Output the [X, Y] coordinate of the center of the cell containing the given text.  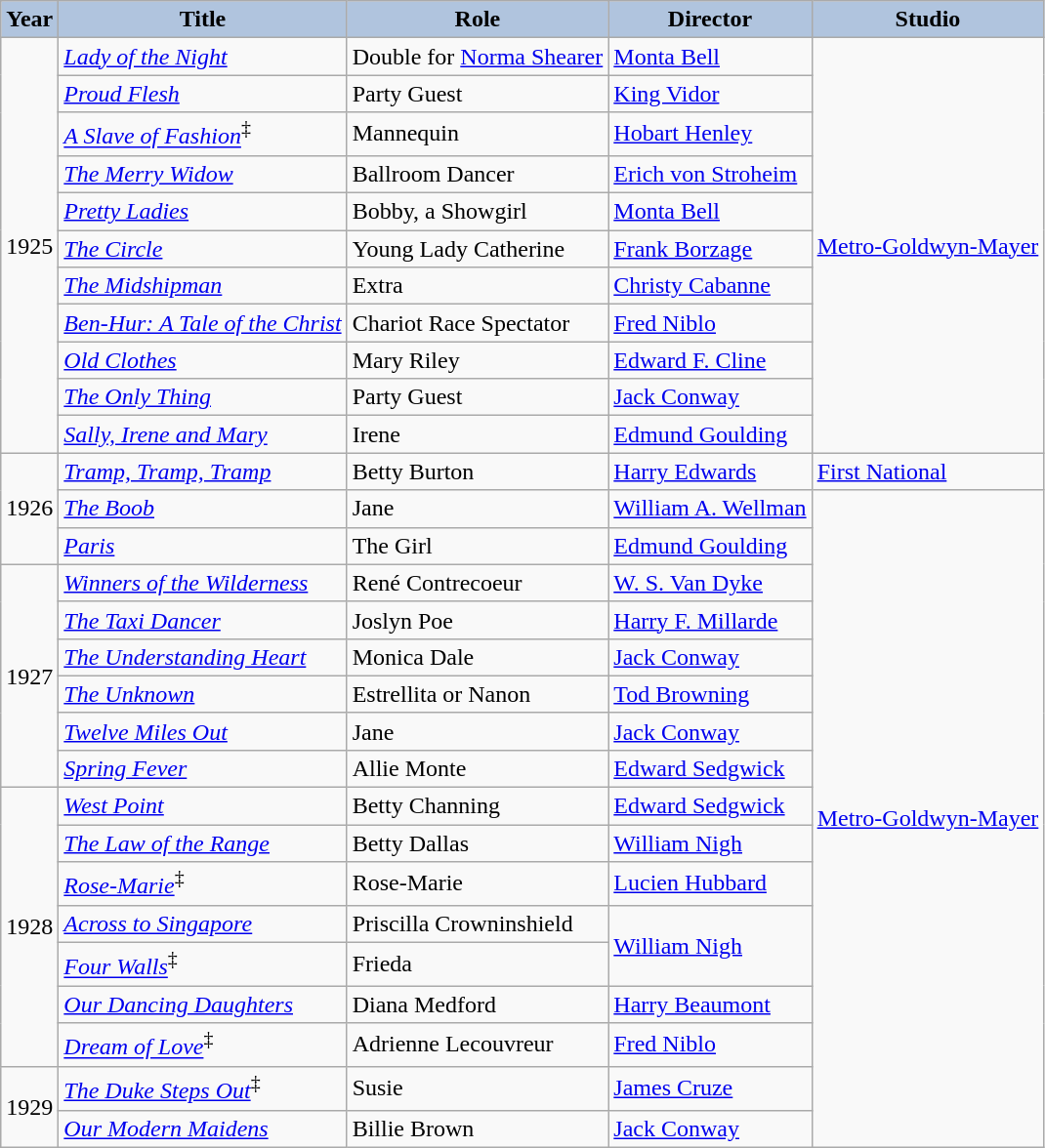
Harry F. Millarde [710, 620]
Edward F. Cline [710, 360]
Title [203, 20]
Dream of Love‡ [203, 1045]
Young Lady Catherine [478, 249]
René Contrecoeur [478, 583]
Priscilla Crowninshield [478, 923]
Our Dancing Daughters [203, 1004]
1929 [29, 1107]
Betty Burton [478, 471]
1928 [29, 927]
Frieda [478, 964]
1926 [29, 509]
Joslyn Poe [478, 620]
Ballroom Dancer [478, 174]
Lucien Hubbard [710, 884]
Susie [478, 1087]
Harry Beaumont [710, 1004]
Rose-Marie‡ [203, 884]
Tod Browning [710, 694]
The Understanding Heart [203, 657]
Billie Brown [478, 1128]
Proud Flesh [203, 94]
King Vidor [710, 94]
The Unknown [203, 694]
Hobart Henley [710, 135]
The Duke Steps Out‡ [203, 1087]
Betty Channing [478, 806]
Sally, Irene and Mary [203, 434]
Erich von Stroheim [710, 174]
Lady of the Night [203, 57]
A Slave of Fashion‡ [203, 135]
Winners of the Wilderness [203, 583]
Ben-Hur: A Tale of the Christ [203, 323]
The Girl [478, 546]
Chariot Race Spectator [478, 323]
The Midshipman [203, 286]
Role [478, 20]
Estrellita or Nanon [478, 694]
Pretty Ladies [203, 212]
James Cruze [710, 1087]
Extra [478, 286]
Four Walls‡ [203, 964]
Harry Edwards [710, 471]
1925 [29, 246]
West Point [203, 806]
Studio [928, 20]
W. S. Van Dyke [710, 583]
Adrienne Lecouvreur [478, 1045]
Twelve Miles Out [203, 731]
The Circle [203, 249]
Betty Dallas [478, 843]
First National [928, 471]
Across to Singapore [203, 923]
Year [29, 20]
Paris [203, 546]
Monica Dale [478, 657]
Tramp, Tramp, Tramp [203, 471]
Mannequin [478, 135]
Rose-Marie [478, 884]
Spring Fever [203, 768]
Irene [478, 434]
The Taxi Dancer [203, 620]
Mary Riley [478, 360]
Diana Medford [478, 1004]
The Only Thing [203, 397]
Christy Cabanne [710, 286]
William A. Wellman [710, 509]
Frank Borzage [710, 249]
The Law of the Range [203, 843]
1927 [29, 676]
Our Modern Maidens [203, 1128]
Allie Monte [478, 768]
Double for Norma Shearer [478, 57]
Bobby, a Showgirl [478, 212]
The Merry Widow [203, 174]
Director [710, 20]
The Boob [203, 509]
Old Clothes [203, 360]
